Find where the given text appears and provide that cell's center as (X, Y) coordinate. 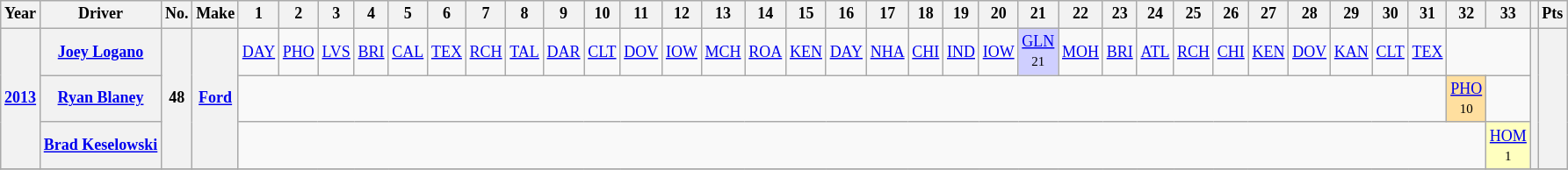
27 (1268, 14)
MOH (1080, 52)
22 (1080, 14)
Year (21, 14)
25 (1194, 14)
7 (486, 14)
48 (177, 98)
HOM1 (1509, 145)
13 (723, 14)
12 (682, 14)
Brad Keselowski (100, 145)
5 (408, 14)
No. (177, 14)
ROA (766, 52)
24 (1155, 14)
3 (336, 14)
8 (524, 14)
1 (258, 14)
KAN (1351, 52)
11 (641, 14)
23 (1119, 14)
2013 (21, 98)
20 (998, 14)
2 (299, 14)
TAL (524, 52)
Pts (1553, 14)
GLN21 (1038, 52)
PHO (299, 52)
ATL (1155, 52)
10 (603, 14)
Make (216, 14)
IND (961, 52)
PHO10 (1467, 99)
MCH (723, 52)
16 (846, 14)
21 (1038, 14)
29 (1351, 14)
6 (447, 14)
19 (961, 14)
33 (1509, 14)
17 (887, 14)
15 (806, 14)
32 (1467, 14)
14 (766, 14)
9 (564, 14)
DAR (564, 52)
26 (1231, 14)
Joey Logano (100, 52)
28 (1310, 14)
Ford (216, 98)
4 (371, 14)
31 (1427, 14)
NHA (887, 52)
Driver (100, 14)
Ryan Blaney (100, 99)
CAL (408, 52)
18 (926, 14)
30 (1390, 14)
LVS (336, 52)
